Return the (X, Y) coordinate for the center point of the cell that contains the specified text.  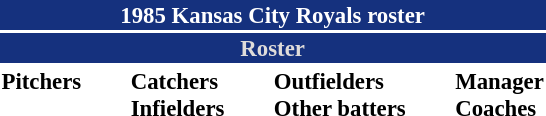
Roster (272, 48)
1985 Kansas City Royals roster (272, 15)
